Provide the [x, y] coordinate of the cell's center where the given text is located.  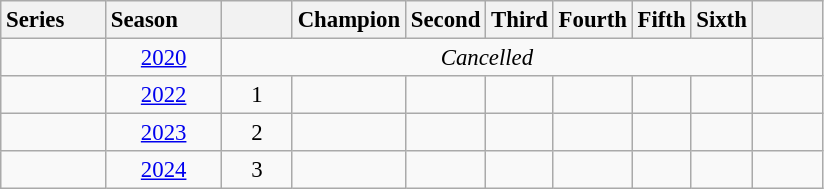
Second [445, 20]
Season [164, 20]
2024 [164, 170]
Cancelled [487, 58]
Champion [348, 20]
3 [258, 170]
Fifth [662, 20]
2020 [164, 58]
2023 [164, 133]
2 [258, 133]
1 [258, 95]
Fourth [592, 20]
Third [520, 20]
Sixth [722, 20]
2022 [164, 95]
Series [54, 20]
